Return the (x, y) coordinate for the center point of the cell that contains the specified text.  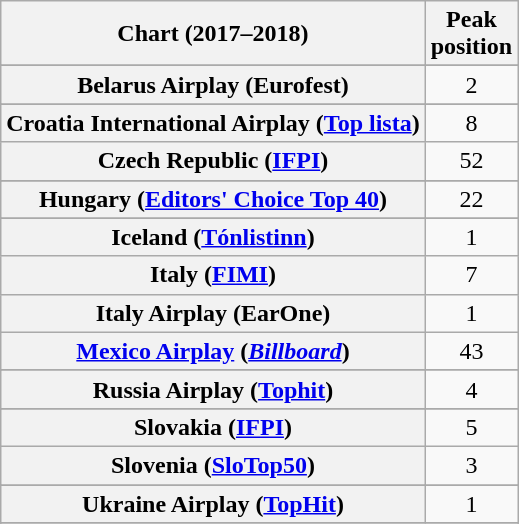
Czech Republic (IFPI) (213, 161)
3 (471, 465)
Slovakia (IFPI) (213, 427)
22 (471, 199)
Iceland (Tónlistinn) (213, 237)
Belarus Airplay (Eurofest) (213, 85)
52 (471, 161)
Mexico Airplay (Billboard) (213, 351)
43 (471, 351)
Italy (FIMI) (213, 275)
7 (471, 275)
4 (471, 389)
Croatia International Airplay (Top lista) (213, 123)
2 (471, 85)
Russia Airplay (Tophit) (213, 389)
Peakposition (471, 34)
Ukraine Airplay (TopHit) (213, 503)
8 (471, 123)
Chart (2017–2018) (213, 34)
Italy Airplay (EarOne) (213, 313)
Hungary (Editors' Choice Top 40) (213, 199)
Slovenia (SloTop50) (213, 465)
5 (471, 427)
